Output the [x, y] coordinate of the center of the cell containing the given text.  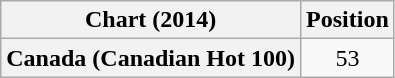
Chart (2014) [151, 20]
Position [348, 20]
53 [348, 58]
Canada (Canadian Hot 100) [151, 58]
